Extract the [X, Y] coordinate from the center of the cell holding the provided text.  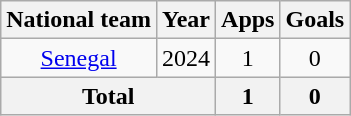
Year [186, 20]
Apps [248, 20]
Goals [315, 20]
2024 [186, 58]
Total [108, 96]
National team [79, 20]
Senegal [79, 58]
